Identify which cell holds the provided text, then report its (x, y) central coordinate. 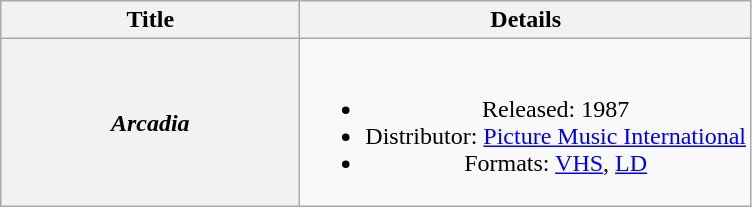
Released: 1987Distributor: Picture Music International Formats: VHS, LD (526, 122)
Arcadia (150, 122)
Title (150, 20)
Details (526, 20)
